Pinpoint the cell where the given text exists, returning its [x, y] midpoint coordinate. 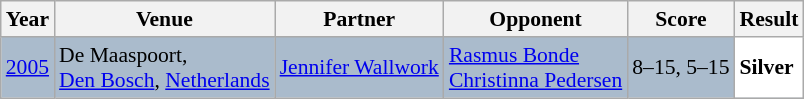
2005 [28, 68]
De Maaspoort,Den Bosch, Netherlands [164, 68]
Partner [360, 19]
Result [770, 19]
Opponent [536, 19]
8–15, 5–15 [680, 68]
Venue [164, 19]
Year [28, 19]
Score [680, 19]
Jennifer Wallwork [360, 68]
Silver [770, 68]
Rasmus Bonde Christinna Pedersen [536, 68]
